Scan for the cell matching the given text and deliver its (x, y) coordinate at center. 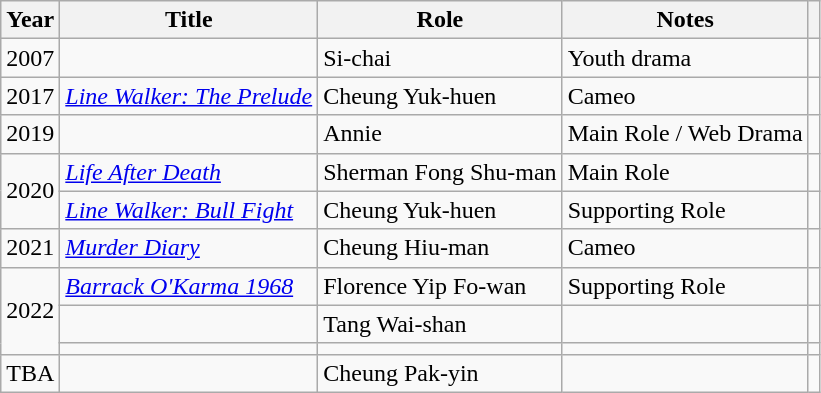
2017 (30, 96)
Si-chai (440, 58)
Annie (440, 134)
Florence Yip Fo-wan (440, 286)
Cheung Hiu-man (440, 248)
2020 (30, 191)
Murder Diary (189, 248)
Role (440, 20)
Cheung Pak-yin (440, 373)
Life After Death (189, 172)
Line Walker: Bull Fight (189, 210)
Sherman Fong Shu-man (440, 172)
2021 (30, 248)
2022 (30, 310)
Title (189, 20)
Main Role / Web Drama (685, 134)
Line Walker: The Prelude (189, 96)
Main Role (685, 172)
2007 (30, 58)
Barrack O'Karma 1968 (189, 286)
Year (30, 20)
Tang Wai-shan (440, 324)
Youth drama (685, 58)
2019 (30, 134)
TBA (30, 373)
Notes (685, 20)
